Extract the (x, y) coordinate from the center of the cell holding the provided text.  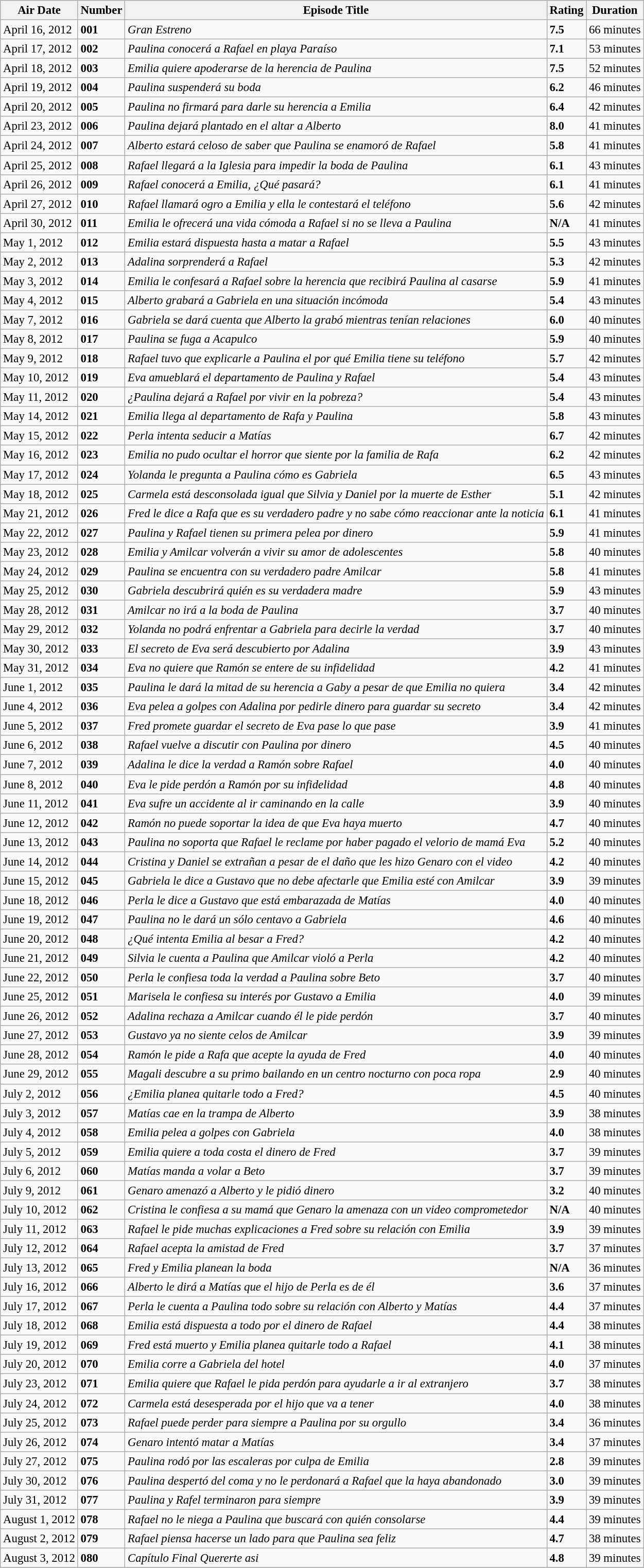
Marisela le confiesa su interés por Gustavo a Emilia (336, 997)
April 16, 2012 (39, 30)
June 27, 2012 (39, 1035)
Emilia le ofrecerá una vida cómoda a Rafael si no se lleva a Paulina (336, 223)
June 15, 2012 (39, 881)
May 18, 2012 (39, 494)
005 (101, 107)
040 (101, 784)
May 28, 2012 (39, 610)
May 3, 2012 (39, 281)
071 (101, 1384)
Ramón le pide a Rafa que acepte la ayuda de Fred (336, 1055)
060 (101, 1171)
080 (101, 1558)
Carmela está desconsolada igual que Silvia y Daniel por la muerte de Esther (336, 494)
Rafael llegará a la Iglesia para impedir la boda de Paulina (336, 165)
027 (101, 533)
July 9, 2012 (39, 1190)
Adalina le dice la verdad a Ramón sobre Rafael (336, 765)
Paulina dejará plantado en el altar a Alberto (336, 126)
061 (101, 1190)
6.0 (566, 320)
April 19, 2012 (39, 87)
Gabriela se dará cuenta que Alberto la grabó mientras tenían relaciones (336, 320)
054 (101, 1055)
Eva amueblará el departamento de Paulina y Rafael (336, 378)
Emilia quiere apoderarse de la herencia de Paulina (336, 68)
014 (101, 281)
Emilia no pudo ocultar el horror que siente por la familia de Rafa (336, 455)
004 (101, 87)
April 26, 2012 (39, 184)
021 (101, 416)
Carmela está desesperada por el hijo que va a tener (336, 1403)
Rafael no le niega a Paulina que buscará con quién consolarse (336, 1519)
018 (101, 359)
2.8 (566, 1461)
July 3, 2012 (39, 1113)
Fred promete guardar el secreto de Eva pase lo que pase (336, 726)
5.6 (566, 204)
Paulina se fuga a Acapulco (336, 339)
July 4, 2012 (39, 1132)
Magali descubre a su primo bailando en un centro nocturno con poca ropa (336, 1074)
Fred está muerto y Emilia planea quitarle todo a Rafael (336, 1345)
Rafael vuelve a discutir con Paulina por dinero (336, 746)
006 (101, 126)
Emilia quiere que Rafael le pida perdón para ayudarle a ir al extranjero (336, 1384)
3.0 (566, 1481)
July 11, 2012 (39, 1229)
Yolanda no podrá enfrentar a Gabriela para decirle la verdad (336, 629)
007 (101, 146)
066 (101, 1287)
June 1, 2012 (39, 688)
Number (101, 10)
Emilia y Amilcar volverán a vivir su amor de adolescentes (336, 552)
Duration (615, 10)
023 (101, 455)
008 (101, 165)
Emilia pelea a golpes con Gabriela (336, 1132)
058 (101, 1132)
Rafael llamará ogro a Emilia y ella le contestará el teléfono (336, 204)
Yolanda le pregunta a Paulina cómo es Gabriela (336, 474)
May 1, 2012 (39, 242)
009 (101, 184)
5.2 (566, 842)
April 20, 2012 (39, 107)
Paulina suspenderá su boda (336, 87)
011 (101, 223)
Paulina despertó del coma y no le perdonará a Rafael que la haya abandonado (336, 1481)
Paulina se encuentra con su verdadero padre Amilcar (336, 571)
July 6, 2012 (39, 1171)
Emilia está dispuesta a todo por el dinero de Rafael (336, 1326)
Eva le pide perdón a Ramón por su infidelidad (336, 784)
May 22, 2012 (39, 533)
July 13, 2012 (39, 1268)
002 (101, 49)
063 (101, 1229)
Emilia le confesará a Rafael sobre la herencia que recibirá Paulina al casarse (336, 281)
May 2, 2012 (39, 262)
Cristina y Daniel se extrañan a pesar de el daño que les hizo Genaro con el video (336, 861)
May 15, 2012 (39, 436)
077 (101, 1500)
May 24, 2012 (39, 571)
Paulina y Rafel terminaron para siempre (336, 1500)
Eva pelea a golpes con Adalina por pedirle dinero para guardar su secreto (336, 707)
July 19, 2012 (39, 1345)
Eva no quiere que Ramón se entere de su infidelidad (336, 668)
May 21, 2012 (39, 513)
Matías cae en la trampa de Alberto (336, 1113)
052 (101, 1016)
Emilia quiere a toda costa el dinero de Fred (336, 1152)
Air Date (39, 10)
Adalina rechaza a Amilcar cuando él le pide perdón (336, 1016)
July 31, 2012 (39, 1500)
074 (101, 1442)
Paulina rodó por las escaleras por culpa de Emilia (336, 1461)
Fred y Emilia planean la boda (336, 1268)
Eva sufre un accidente al ir caminando en la calle (336, 803)
073 (101, 1422)
Paulina conocerá a Rafael en playa Paraíso (336, 49)
Emilia llega al departamento de Rafa y Paulina (336, 416)
El secreto de Eva será descubierto por Adalina (336, 649)
April 25, 2012 (39, 165)
April 17, 2012 (39, 49)
067 (101, 1307)
Genaro intentó matar a Matías (336, 1442)
Perla le confiesa toda la verdad a Paulina sobre Beto (336, 978)
June 11, 2012 (39, 803)
046 (101, 900)
Paulina le dará la mitad de su herencia a Gaby a pesar de que Emilia no quiera (336, 688)
028 (101, 552)
031 (101, 610)
069 (101, 1345)
6.4 (566, 107)
July 2, 2012 (39, 1094)
7.1 (566, 49)
012 (101, 242)
May 29, 2012 (39, 629)
Paulina no le dará un sólo centavo a Gabriela (336, 920)
Perla intenta seducir a Matías (336, 436)
April 30, 2012 (39, 223)
025 (101, 494)
Gustavo ya no siente celos de Amilcar (336, 1035)
¿Qué intenta Emilia al besar a Fred? (336, 939)
015 (101, 301)
Adalina sorprenderá a Rafael (336, 262)
Alberto grabará a Gabriela en una situación incómoda (336, 301)
5.1 (566, 494)
May 23, 2012 (39, 552)
June 22, 2012 (39, 978)
Paulina no soporta que Rafael le reclame por haber pagado el velorio de mamá Eva (336, 842)
Emilia corre a Gabriela del hotel (336, 1364)
Rafael conocerá a Emilia, ¿Qué pasará? (336, 184)
July 27, 2012 (39, 1461)
047 (101, 920)
July 20, 2012 (39, 1364)
029 (101, 571)
May 11, 2012 (39, 397)
June 19, 2012 (39, 920)
Episode Title (336, 10)
¿Paulina dejará a Rafael por vivir en la pobreza? (336, 397)
026 (101, 513)
044 (101, 861)
051 (101, 997)
6.7 (566, 436)
016 (101, 320)
May 7, 2012 (39, 320)
Silvia le cuenta a Paulina que Amilcar violó a Perla (336, 958)
3.2 (566, 1190)
Amilcar no irá a la boda de Paulina (336, 610)
May 14, 2012 (39, 416)
June 14, 2012 (39, 861)
057 (101, 1113)
065 (101, 1268)
053 (101, 1035)
Perla le dice a Gustavo que está embarazada de Matías (336, 900)
June 28, 2012 (39, 1055)
Alberto le dirá a Matías que el hijo de Perla es de él (336, 1287)
038 (101, 746)
52 minutes (615, 68)
019 (101, 378)
May 25, 2012 (39, 591)
010 (101, 204)
048 (101, 939)
076 (101, 1481)
Fred le dice a Rafa que es su verdadero padre y no sabe cómo reaccionar ante la noticia (336, 513)
017 (101, 339)
July 30, 2012 (39, 1481)
May 16, 2012 (39, 455)
022 (101, 436)
078 (101, 1519)
May 10, 2012 (39, 378)
Rafael le pide muchas explicaciones a Fred sobre su relación con Emilia (336, 1229)
May 4, 2012 (39, 301)
June 4, 2012 (39, 707)
037 (101, 726)
041 (101, 803)
043 (101, 842)
059 (101, 1152)
Rafael acepta la amistad de Fred (336, 1248)
46 minutes (615, 87)
July 26, 2012 (39, 1442)
5.7 (566, 359)
May 17, 2012 (39, 474)
055 (101, 1074)
062 (101, 1210)
July 18, 2012 (39, 1326)
July 10, 2012 (39, 1210)
2.9 (566, 1074)
050 (101, 978)
August 1, 2012 (39, 1519)
May 8, 2012 (39, 339)
April 27, 2012 (39, 204)
July 5, 2012 (39, 1152)
079 (101, 1539)
June 8, 2012 (39, 784)
July 23, 2012 (39, 1384)
8.0 (566, 126)
August 2, 2012 (39, 1539)
July 16, 2012 (39, 1287)
045 (101, 881)
020 (101, 397)
Gabriela le dice a Gustavo que no debe afectarle que Emilia esté con Amilcar (336, 881)
064 (101, 1248)
Cristina le confiesa a su mamá que Genaro la amenaza con un video comprometedor (336, 1210)
August 3, 2012 (39, 1558)
June 5, 2012 (39, 726)
4.1 (566, 1345)
Capítulo Final Quererte asi (336, 1558)
5.3 (566, 262)
Gran Estreno (336, 30)
April 24, 2012 (39, 146)
Rafael tuvo que explicarle a Paulina el por qué Emilia tiene su teléfono (336, 359)
Matías manda a volar a Beto (336, 1171)
June 6, 2012 (39, 746)
July 24, 2012 (39, 1403)
July 25, 2012 (39, 1422)
001 (101, 30)
Gabriela descubrirá quién es su verdadera madre (336, 591)
039 (101, 765)
Paulina no firmará para darle su herencia a Emilia (336, 107)
July 12, 2012 (39, 1248)
Rafael piensa hacerse un lado para que Paulina sea feliz (336, 1539)
¿Emilia planea quitarle todo a Fred? (336, 1094)
068 (101, 1326)
June 13, 2012 (39, 842)
3.6 (566, 1287)
034 (101, 668)
April 23, 2012 (39, 126)
056 (101, 1094)
035 (101, 688)
June 29, 2012 (39, 1074)
April 18, 2012 (39, 68)
May 9, 2012 (39, 359)
6.5 (566, 474)
042 (101, 823)
030 (101, 591)
June 20, 2012 (39, 939)
May 30, 2012 (39, 649)
66 minutes (615, 30)
013 (101, 262)
5.5 (566, 242)
Perla le cuenta a Paulina todo sobre su relación con Alberto y Matías (336, 1307)
Rafael puede perder para siempre a Paulina por su orgullo (336, 1422)
049 (101, 958)
033 (101, 649)
Genaro amenazó a Alberto y le pidió dinero (336, 1190)
May 31, 2012 (39, 668)
024 (101, 474)
036 (101, 707)
June 26, 2012 (39, 1016)
070 (101, 1364)
June 7, 2012 (39, 765)
53 minutes (615, 49)
June 25, 2012 (39, 997)
June 18, 2012 (39, 900)
075 (101, 1461)
Alberto estará celoso de saber que Paulina se enamoró de Rafael (336, 146)
Paulina y Rafael tienen su primera pelea por dinero (336, 533)
003 (101, 68)
Rating (566, 10)
Ramón no puede soportar la idea de que Eva haya muerto (336, 823)
Emilia estará dispuesta hasta a matar a Rafael (336, 242)
032 (101, 629)
July 17, 2012 (39, 1307)
June 21, 2012 (39, 958)
June 12, 2012 (39, 823)
4.6 (566, 920)
072 (101, 1403)
